Return the [X, Y] coordinate for the center point of the cell that contains the specified text.  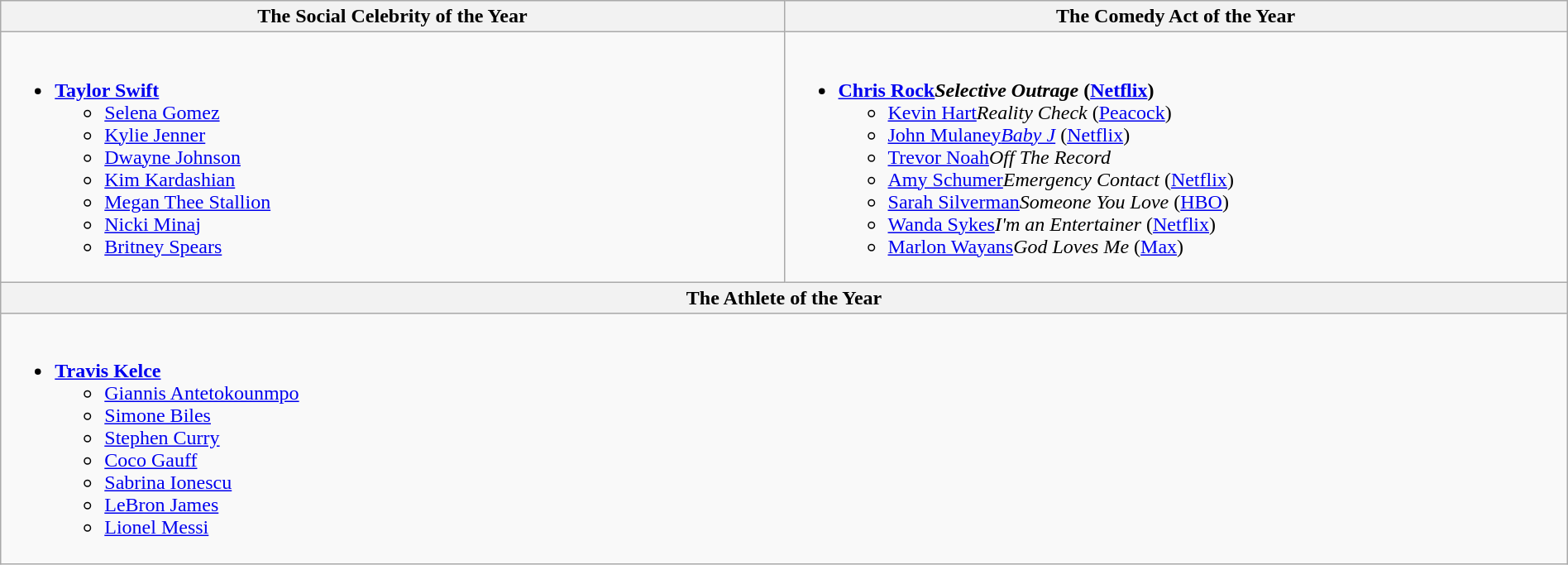
The Athlete of the Year [784, 298]
The Comedy Act of the Year [1176, 17]
The Social Celebrity of the Year [392, 17]
Travis KelceGiannis AntetokounmpoSimone BilesStephen CurryCoco GauffSabrina IonescuLeBron JamesLionel Messi [784, 438]
Taylor SwiftSelena GomezKylie JennerDwayne JohnsonKim KardashianMegan Thee StallionNicki MinajBritney Spears [392, 157]
